Extract the [X, Y] coordinate from the center of the cell holding the provided text.  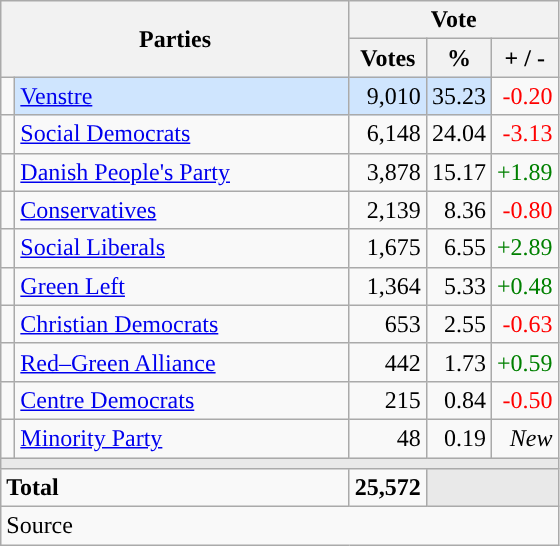
% [458, 58]
25,572 [388, 488]
0.84 [458, 400]
3,878 [388, 172]
New [524, 438]
Venstre [182, 96]
35.23 [458, 96]
+2.89 [524, 248]
Christian Democrats [182, 324]
0.19 [458, 438]
215 [388, 400]
442 [388, 362]
1,675 [388, 248]
48 [388, 438]
Source [280, 526]
+0.48 [524, 286]
2.55 [458, 324]
Conservatives [182, 210]
-0.80 [524, 210]
-0.20 [524, 96]
Minority Party [182, 438]
Green Left [182, 286]
-0.50 [524, 400]
5.33 [458, 286]
Votes [388, 58]
Red–Green Alliance [182, 362]
Danish People's Party [182, 172]
8.36 [458, 210]
1.73 [458, 362]
6.55 [458, 248]
653 [388, 324]
-0.63 [524, 324]
24.04 [458, 134]
1,364 [388, 286]
6,148 [388, 134]
-3.13 [524, 134]
Centre Democrats [182, 400]
15.17 [458, 172]
+ / - [524, 58]
+0.59 [524, 362]
Social Liberals [182, 248]
9,010 [388, 96]
+1.89 [524, 172]
Parties [176, 39]
Total [176, 488]
2,139 [388, 210]
Social Democrats [182, 134]
Vote [454, 20]
